Locate the cell with the specified text and output its (x, y) center coordinate. 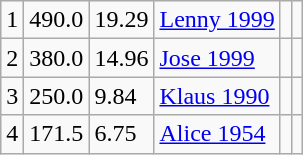
2 (12, 58)
Klaus 1990 (217, 96)
490.0 (56, 20)
Jose 1999 (217, 58)
9.84 (122, 96)
4 (12, 134)
3 (12, 96)
1 (12, 20)
6.75 (122, 134)
Lenny 1999 (217, 20)
19.29 (122, 20)
250.0 (56, 96)
171.5 (56, 134)
380.0 (56, 58)
14.96 (122, 58)
Alice 1954 (217, 134)
